Return the (X, Y) coordinate for the center point of the cell that contains the specified text.  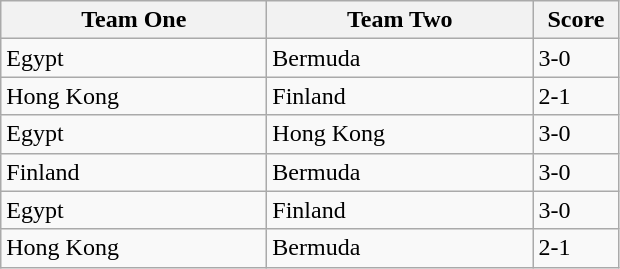
Team One (134, 20)
Score (576, 20)
Team Two (400, 20)
